For the text-containing cell, return its midpoint in [X, Y] coordinate format. 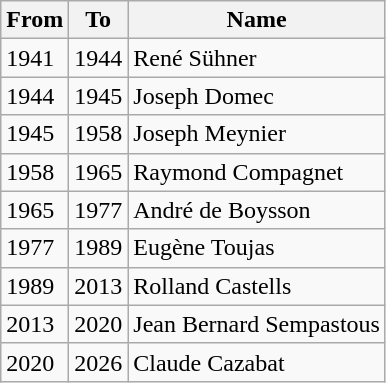
Claude Cazabat [257, 362]
2026 [98, 362]
André de Boysson [257, 210]
Jean Bernard Sempastous [257, 324]
To [98, 20]
From [35, 20]
Joseph Domec [257, 96]
René Sühner [257, 58]
Eugène Toujas [257, 248]
1941 [35, 58]
Joseph Meynier [257, 134]
Raymond Compagnet [257, 172]
Name [257, 20]
Rolland Castells [257, 286]
